Return the [X, Y] coordinate for the center point of the cell that contains the specified text.  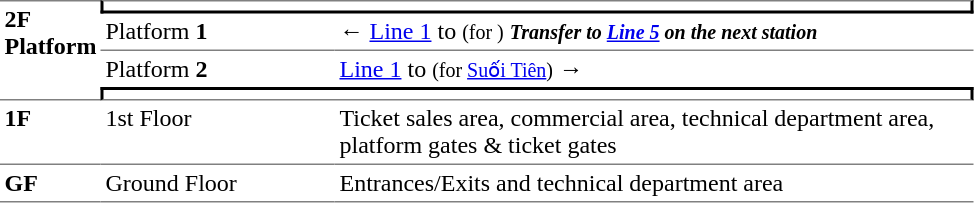
Line 1 to (for Suối Tiên) → [654, 69]
2FPlatform [50, 50]
← Line 1 to (for ) Transfer to Line 5 on the next station [654, 33]
Ground Floor [218, 184]
1F [50, 132]
Ticket sales area, commercial area, technical department area, platform gates & ticket gates [654, 132]
GF [50, 184]
1st Floor [218, 132]
Platform 1 [218, 33]
Entrances/Exits and technical department area [654, 184]
Platform 2 [218, 69]
